Determine the [X, Y] coordinate at the center of the cell enclosing the given text.  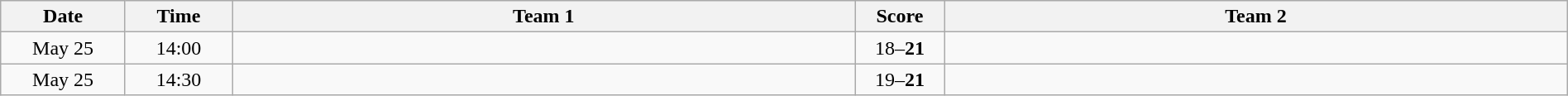
Team 1 [544, 17]
18–21 [900, 48]
Date [63, 17]
Time [179, 17]
Team 2 [1256, 17]
19–21 [900, 79]
14:00 [179, 48]
14:30 [179, 79]
Score [900, 17]
